Return the (X, Y) coordinate for the center point of the cell that contains the specified text.  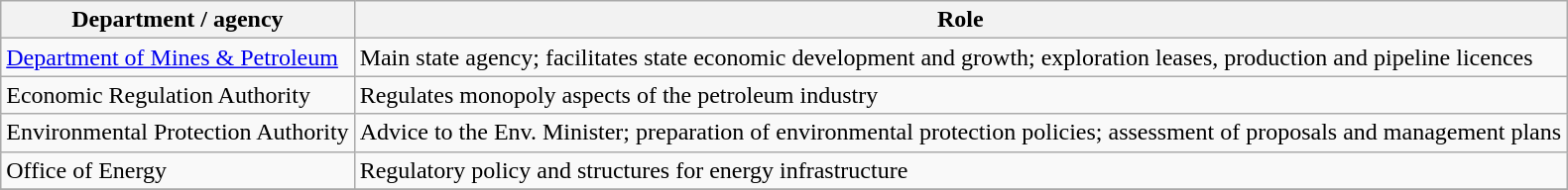
Department / agency (178, 20)
Economic Regulation Authority (178, 95)
Role (960, 20)
Advice to the Env. Minister; preparation of environmental protection policies; assessment of proposals and management plans (960, 133)
Office of Energy (178, 170)
Environmental Protection Authority (178, 133)
Department of Mines & Petroleum (178, 57)
Regulates monopoly aspects of the petroleum industry (960, 95)
Regulatory policy and structures for energy infrastructure (960, 170)
Main state agency; facilitates state economic development and growth; exploration leases, production and pipeline licences (960, 57)
